Return [x, y] of the center of cell containing provided text 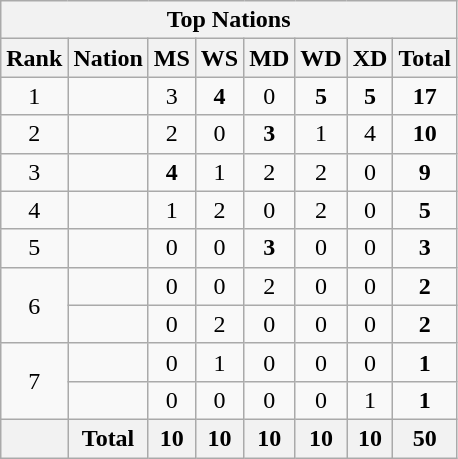
9 [425, 172]
Rank [34, 58]
XD [370, 58]
MD [270, 58]
WS [219, 58]
Nation [108, 58]
6 [34, 305]
Top Nations [229, 20]
7 [34, 381]
WD [321, 58]
50 [425, 438]
17 [425, 96]
MS [172, 58]
